Return the (X, Y) coordinate for the center point of the cell that contains the specified text.  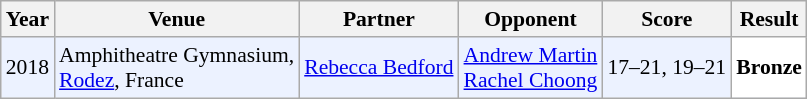
Score (666, 19)
Rebecca Bedford (378, 68)
Venue (176, 19)
Partner (378, 19)
Year (28, 19)
2018 (28, 68)
Opponent (531, 19)
Andrew Martin Rachel Choong (531, 68)
Result (769, 19)
Bronze (769, 68)
17–21, 19–21 (666, 68)
Amphitheatre Gymnasium,Rodez, France (176, 68)
